From the cell containing the given text, extract its center point as (X, Y) coordinate. 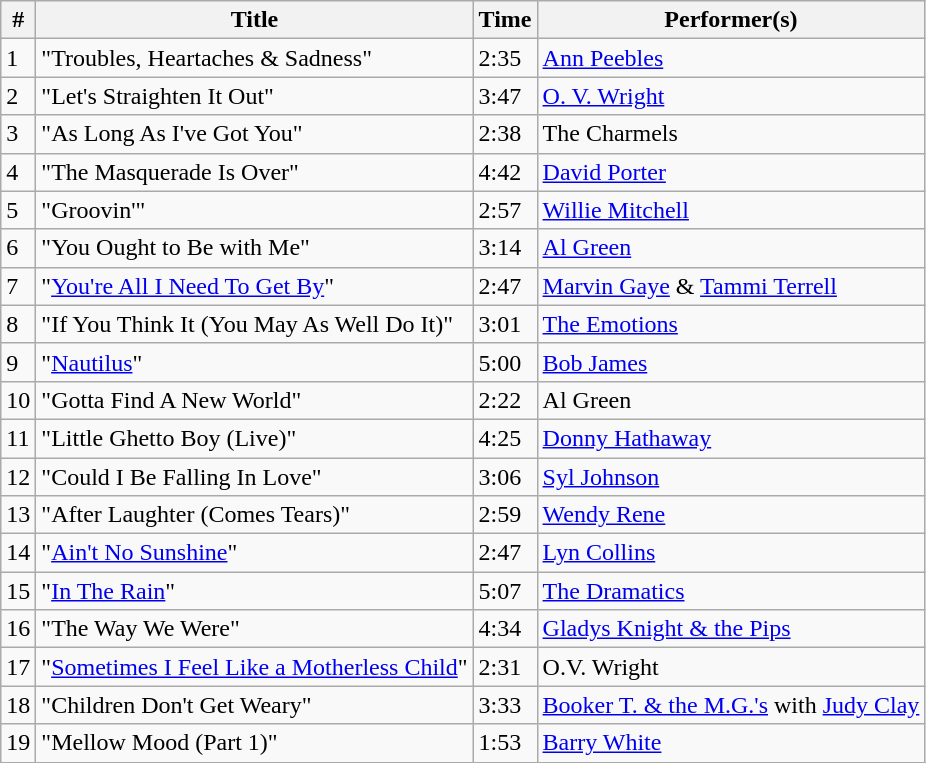
13 (18, 515)
Booker T. & the M.G.'s with Judy Clay (731, 705)
Syl Johnson (731, 477)
"Groovin'" (254, 210)
The Charmels (731, 134)
5:00 (505, 362)
3 (18, 134)
Bob James (731, 362)
"If You Think It (You May As Well Do It)" (254, 324)
3:01 (505, 324)
"Could I Be Falling In Love" (254, 477)
"Ain't No Sunshine" (254, 553)
16 (18, 629)
"Mellow Mood (Part 1)" (254, 743)
9 (18, 362)
2:57 (505, 210)
"After Laughter (Comes Tears)" (254, 515)
Donny Hathaway (731, 438)
2:31 (505, 667)
Barry White (731, 743)
5:07 (505, 591)
19 (18, 743)
3:47 (505, 96)
4 (18, 172)
2 (18, 96)
"The Way We Were" (254, 629)
4:42 (505, 172)
17 (18, 667)
"Little Ghetto Boy (Live)" (254, 438)
"In The Rain" (254, 591)
2:38 (505, 134)
Willie Mitchell (731, 210)
"Troubles, Heartaches & Sadness" (254, 58)
"You're All I Need To Get By" (254, 286)
10 (18, 400)
2:22 (505, 400)
1:53 (505, 743)
Gladys Knight & the Pips (731, 629)
1 (18, 58)
5 (18, 210)
15 (18, 591)
The Emotions (731, 324)
"As Long As I've Got You" (254, 134)
14 (18, 553)
"Let's Straighten It Out" (254, 96)
2:35 (505, 58)
O. V. Wright (731, 96)
3:33 (505, 705)
18 (18, 705)
"Children Don't Get Weary" (254, 705)
7 (18, 286)
"Sometimes I Feel Like a Motherless Child" (254, 667)
"The Masquerade Is Over" (254, 172)
O.V. Wright (731, 667)
3:14 (505, 248)
4:25 (505, 438)
2:59 (505, 515)
David Porter (731, 172)
3:06 (505, 477)
Lyn Collins (731, 553)
"Gotta Find A New World" (254, 400)
Marvin Gaye & Tammi Terrell (731, 286)
Performer(s) (731, 20)
8 (18, 324)
Wendy Rene (731, 515)
Time (505, 20)
11 (18, 438)
4:34 (505, 629)
The Dramatics (731, 591)
12 (18, 477)
6 (18, 248)
# (18, 20)
"Nautilus" (254, 362)
"You Ought to Be with Me" (254, 248)
Title (254, 20)
Ann Peebles (731, 58)
